Extract the [x, y] coordinate from the center of the cell holding the provided text.  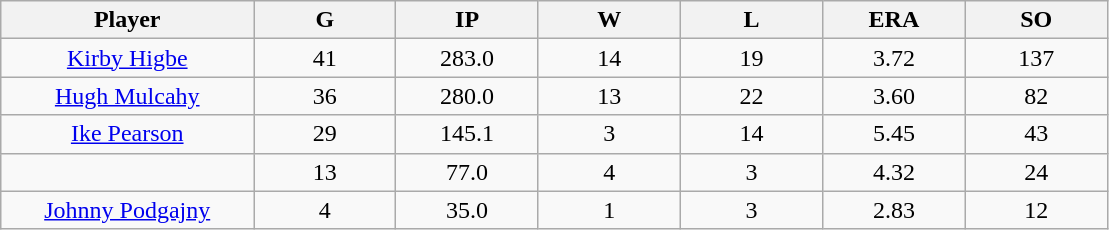
IP [467, 20]
Johnny Podgajny [128, 210]
19 [751, 58]
Ike Pearson [128, 134]
5.45 [894, 134]
36 [325, 96]
W [609, 20]
145.1 [467, 134]
77.0 [467, 172]
283.0 [467, 58]
1 [609, 210]
G [325, 20]
43 [1036, 134]
3.60 [894, 96]
82 [1036, 96]
12 [1036, 210]
Hugh Mulcahy [128, 96]
2.83 [894, 210]
SO [1036, 20]
29 [325, 134]
280.0 [467, 96]
3.72 [894, 58]
Kirby Higbe [128, 58]
41 [325, 58]
Player [128, 20]
ERA [894, 20]
137 [1036, 58]
22 [751, 96]
L [751, 20]
35.0 [467, 210]
4.32 [894, 172]
24 [1036, 172]
